Return the (X, Y) coordinate for the center point of the cell that contains the specified text.  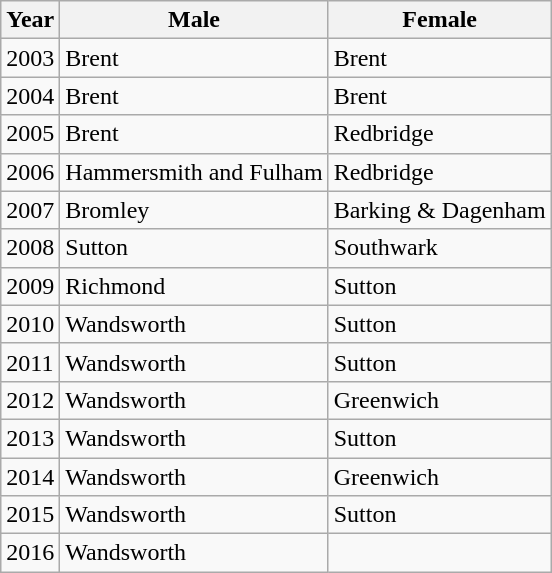
Hammersmith and Fulham (194, 172)
2004 (30, 96)
2011 (30, 362)
2015 (30, 515)
2006 (30, 172)
2012 (30, 400)
2010 (30, 324)
2008 (30, 248)
2014 (30, 477)
Southwark (440, 248)
2013 (30, 438)
2003 (30, 58)
Barking & Dagenham (440, 210)
Male (194, 20)
2009 (30, 286)
2016 (30, 553)
2005 (30, 134)
Bromley (194, 210)
Female (440, 20)
Richmond (194, 286)
Year (30, 20)
2007 (30, 210)
